Scan for the cell matching the given text and deliver its [x, y] coordinate at center. 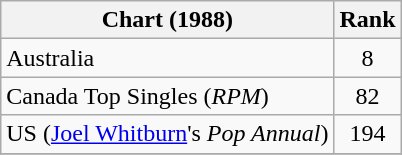
Australia [168, 58]
8 [368, 58]
Canada Top Singles (RPM) [168, 96]
US (Joel Whitburn's Pop Annual) [168, 134]
194 [368, 134]
Chart (1988) [168, 20]
Rank [368, 20]
82 [368, 96]
